Capture the cell that displays the provided text and extract its (X, Y) central coordinate. 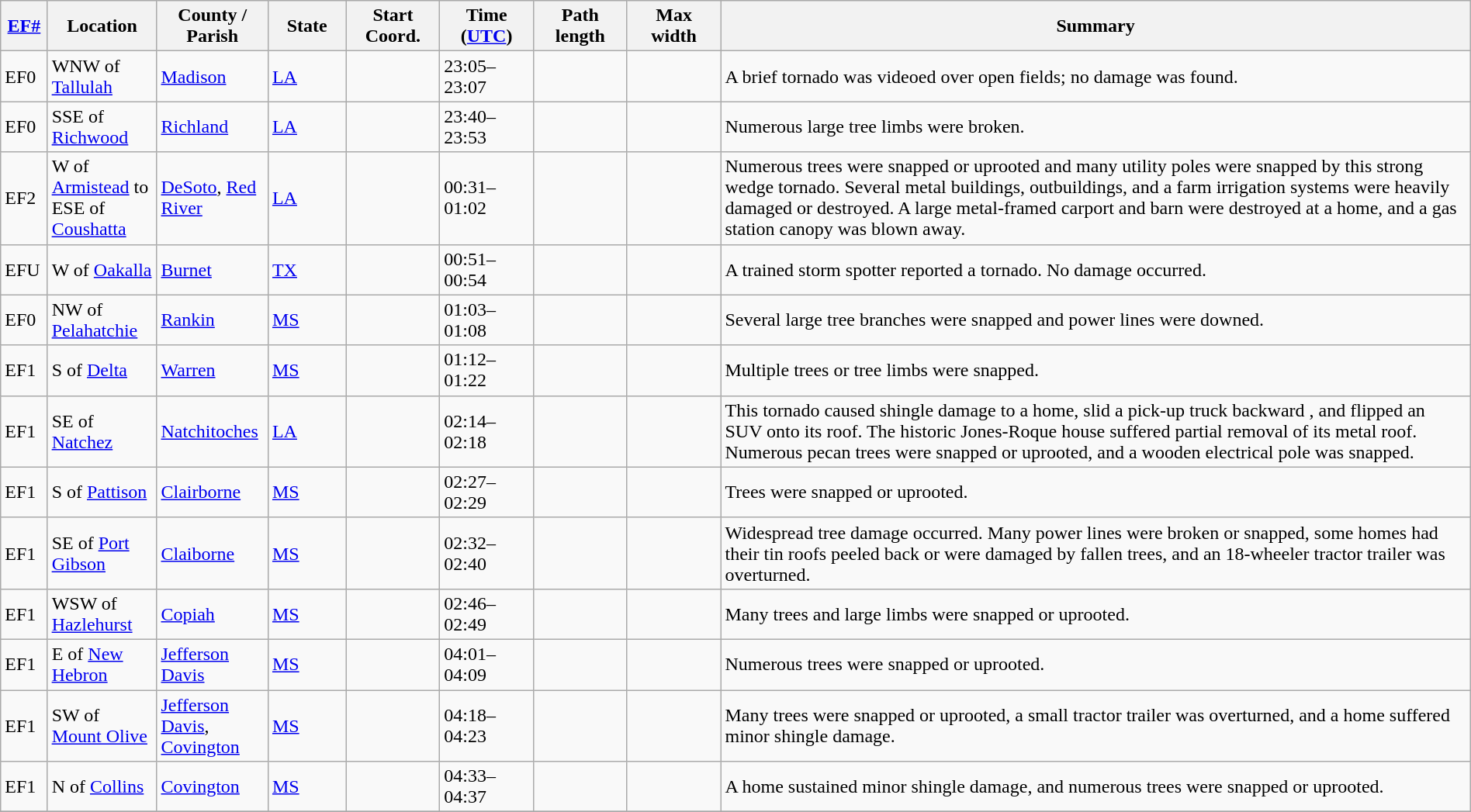
Max width (673, 26)
A home sustained minor shingle damage, and numerous trees were snapped or uprooted. (1095, 786)
01:03–01:08 (487, 320)
S of Delta (102, 371)
Madison (213, 76)
State (307, 26)
E of New Hebron (102, 664)
Path length (580, 26)
04:33–04:37 (487, 786)
Copiah (213, 614)
WNW of Tallulah (102, 76)
NW of Pelahatchie (102, 320)
Location (102, 26)
W of Armistead to ESE of Coushatta (102, 199)
Time (UTC) (487, 26)
Jefferson Davis, Covington (213, 726)
Start Coord. (393, 26)
01:12–01:22 (487, 371)
02:32–02:40 (487, 553)
02:14–02:18 (487, 431)
SE of Natchez (102, 431)
SSE of Richwood (102, 127)
02:27–02:29 (487, 492)
Numerous trees were snapped or uprooted. (1095, 664)
W of Oakalla (102, 270)
Multiple trees or tree limbs were snapped. (1095, 371)
04:18–04:23 (487, 726)
Claiborne (213, 553)
23:05–23:07 (487, 76)
Clairborne (213, 492)
00:51–00:54 (487, 270)
Burnet (213, 270)
Covington (213, 786)
DeSoto, Red River (213, 199)
Warren (213, 371)
TX (307, 270)
Jefferson Davis (213, 664)
Numerous large tree limbs were broken. (1095, 127)
County / Parish (213, 26)
00:31–01:02 (487, 199)
02:46–02:49 (487, 614)
04:01–04:09 (487, 664)
EF2 (24, 199)
Summary (1095, 26)
SW of Mount Olive (102, 726)
Richland (213, 127)
Natchitoches (213, 431)
A trained storm spotter reported a tornado. No damage occurred. (1095, 270)
Many trees were snapped or uprooted, a small tractor trailer was overturned, and a home suffered minor shingle damage. (1095, 726)
A brief tornado was videoed over open fields; no damage was found. (1095, 76)
Trees were snapped or uprooted. (1095, 492)
WSW of Hazlehurst (102, 614)
SE of Port Gibson (102, 553)
Rankin (213, 320)
EF# (24, 26)
Several large tree branches were snapped and power lines were downed. (1095, 320)
Many trees and large limbs were snapped or uprooted. (1095, 614)
EFU (24, 270)
S of Pattison (102, 492)
N of Collins (102, 786)
23:40–23:53 (487, 127)
